For the text-containing cell, return its midpoint in [X, Y] coordinate format. 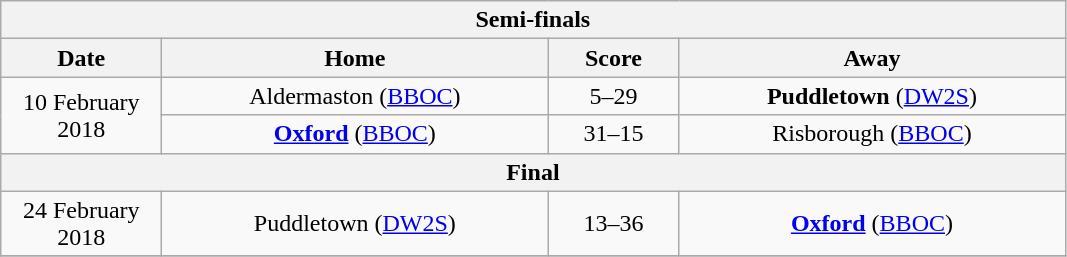
Date [82, 58]
10 February 2018 [82, 115]
Risborough (BBOC) [872, 134]
Final [533, 172]
Score [614, 58]
13–36 [614, 224]
Home [355, 58]
Away [872, 58]
5–29 [614, 96]
24 February 2018 [82, 224]
Semi-finals [533, 20]
31–15 [614, 134]
Aldermaston (BBOC) [355, 96]
